Identify which cell holds the provided text, then report its (X, Y) central coordinate. 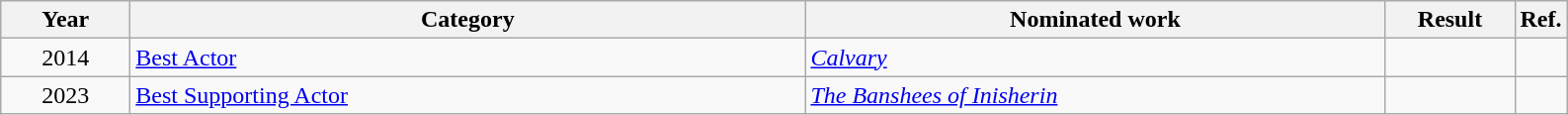
Best Actor (468, 57)
Calvary (1095, 57)
The Banshees of Inisherin (1095, 95)
Year (65, 20)
Ref. (1541, 20)
Nominated work (1095, 20)
Category (468, 20)
2023 (65, 95)
Best Supporting Actor (468, 95)
2014 (65, 57)
Result (1450, 20)
